Return [X, Y] of the center of cell containing provided text 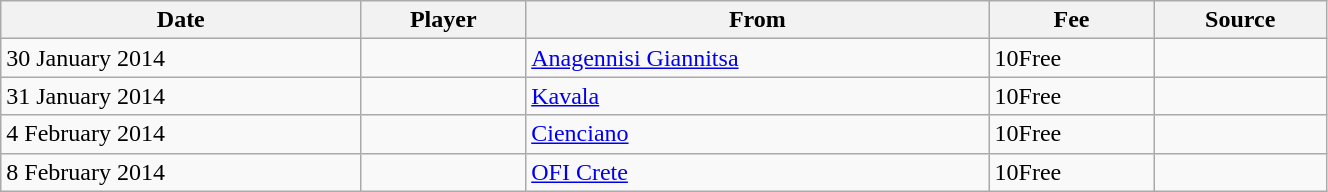
From [758, 20]
OFI Crete [758, 172]
Player [444, 20]
Source [1240, 20]
Date [181, 20]
8 February 2014 [181, 172]
31 January 2014 [181, 96]
Kavala [758, 96]
30 January 2014 [181, 58]
4 February 2014 [181, 134]
Fee [1072, 20]
Cienciano [758, 134]
Anagennisi Giannitsa [758, 58]
